Pinpoint the cell where the given text exists, returning its (X, Y) midpoint coordinate. 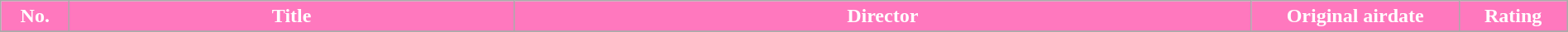
Title (292, 16)
Rating (1513, 16)
Director (882, 16)
No. (35, 16)
Original airdate (1355, 16)
